Return the (x, y) coordinate for the center point of the cell that contains the specified text.  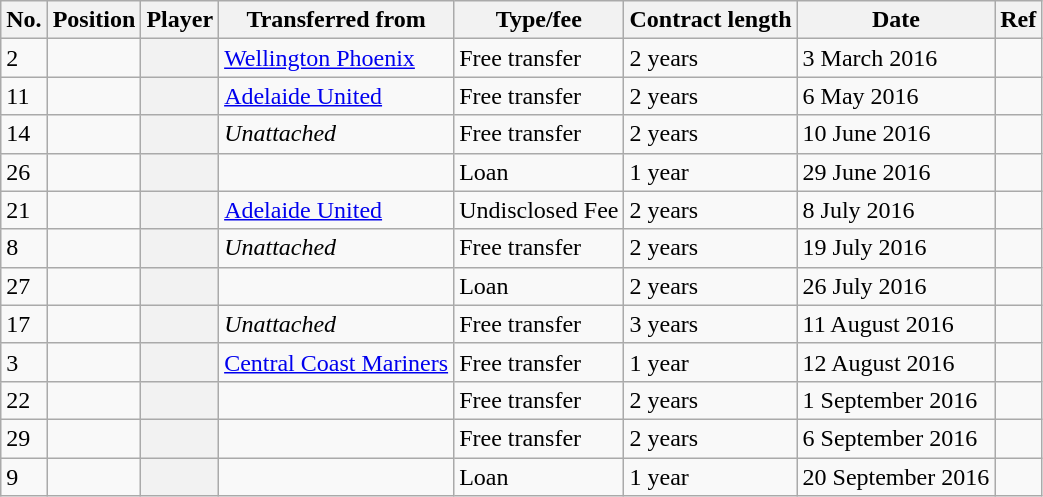
2 (24, 58)
8 (24, 248)
3 years (710, 324)
Ref (1018, 20)
6 May 2016 (896, 96)
Wellington Phoenix (336, 58)
26 (24, 172)
Central Coast Mariners (336, 362)
26 July 2016 (896, 286)
Player (180, 20)
Type/fee (539, 20)
11 (24, 96)
Undisclosed Fee (539, 210)
Date (896, 20)
1 September 2016 (896, 400)
3 (24, 362)
No. (24, 20)
29 June 2016 (896, 172)
Transferred from (336, 20)
14 (24, 134)
12 August 2016 (896, 362)
Position (94, 20)
11 August 2016 (896, 324)
3 March 2016 (896, 58)
27 (24, 286)
10 June 2016 (896, 134)
17 (24, 324)
8 July 2016 (896, 210)
9 (24, 477)
20 September 2016 (896, 477)
19 July 2016 (896, 248)
21 (24, 210)
Contract length (710, 20)
22 (24, 400)
6 September 2016 (896, 438)
29 (24, 438)
